From the cell containing the given text, extract its center point as [x, y] coordinate. 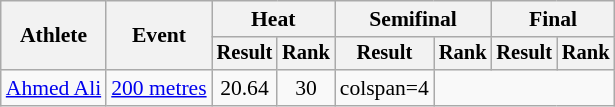
Heat [274, 19]
Event [158, 36]
Ahmed Ali [54, 88]
colspan=4 [384, 88]
30 [306, 88]
200 metres [158, 88]
Final [552, 19]
Athlete [54, 36]
Semifinal [414, 19]
20.64 [245, 88]
